Search for the cell housing the specified text and yield its [x, y] center coordinate. 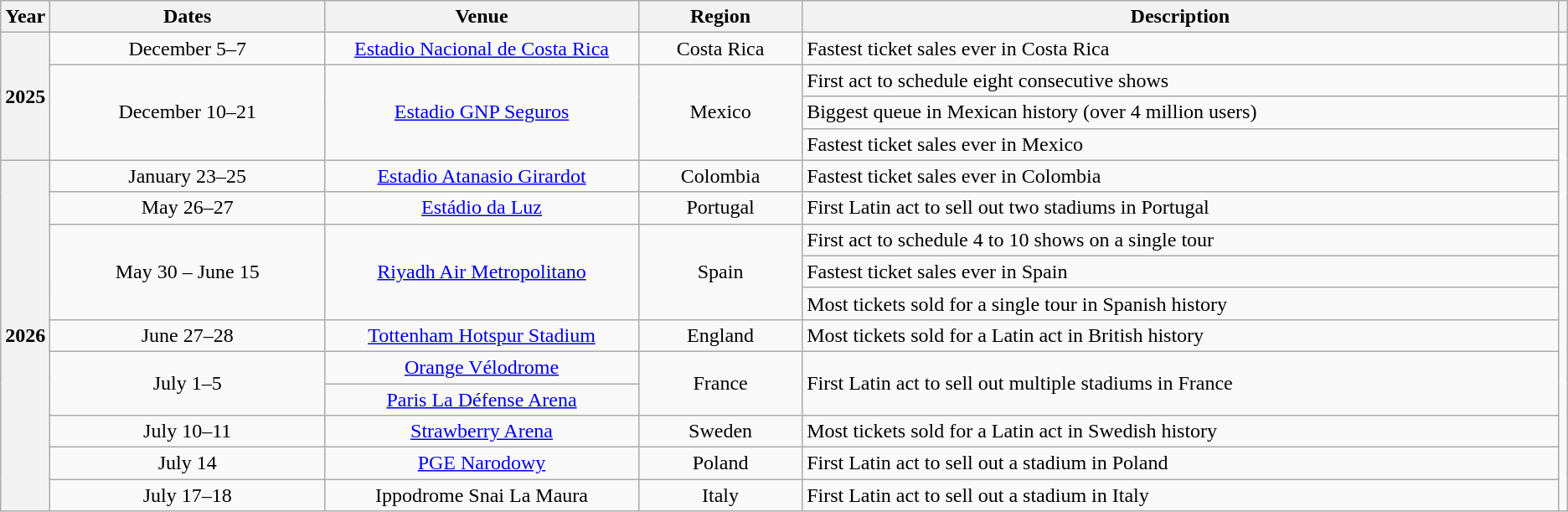
Estadio Atanasio Girardot [482, 176]
Tottenham Hotspur Stadium [482, 335]
Region [720, 17]
May 26–27 [188, 208]
Description [1181, 17]
May 30 – June 15 [188, 272]
December 5–7 [188, 49]
First Latin act to sell out two stadiums in Portugal [1181, 208]
Fastest ticket sales ever in Mexico [1181, 144]
Most tickets sold for a Latin act in British history [1181, 335]
2026 [25, 335]
Fastest ticket sales ever in Spain [1181, 272]
First act to schedule 4 to 10 shows on a single tour [1181, 240]
Orange Vélodrome [482, 367]
Costa Rica [720, 49]
Riyadh Air Metropolitano [482, 272]
Sweden [720, 432]
Portugal [720, 208]
Venue [482, 17]
Most tickets sold for a Latin act in Swedish history [1181, 432]
Fastest ticket sales ever in Colombia [1181, 176]
2025 [25, 96]
Poland [720, 463]
Estádio da Luz [482, 208]
England [720, 335]
Colombia [720, 176]
Biggest queue in Mexican history (over 4 million users) [1181, 112]
Paris La Défense Arena [482, 400]
July 17–18 [188, 495]
July 1–5 [188, 383]
France [720, 383]
Year [25, 17]
First Latin act to sell out a stadium in Poland [1181, 463]
Most tickets sold for a single tour in Spanish history [1181, 303]
Spain [720, 272]
First act to schedule eight consecutive shows [1181, 80]
Estadio GNP Seguros [482, 112]
July 10–11 [188, 432]
Estadio Nacional de Costa Rica [482, 49]
June 27–28 [188, 335]
December 10–21 [188, 112]
Ippodrome Snai La Maura [482, 495]
PGE Narodowy [482, 463]
January 23–25 [188, 176]
Italy [720, 495]
Mexico [720, 112]
Dates [188, 17]
First Latin act to sell out multiple stadiums in France [1181, 383]
Fastest ticket sales ever in Costa Rica [1181, 49]
July 14 [188, 463]
First Latin act to sell out a stadium in Italy [1181, 495]
Strawberry Arena [482, 432]
